Capture the cell that displays the provided text and extract its (X, Y) central coordinate. 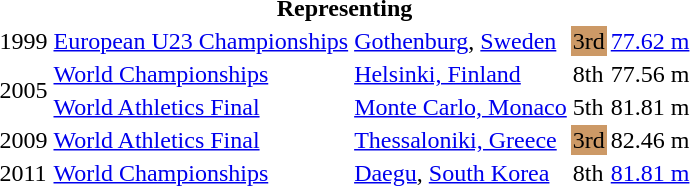
Helsinki, Finland (461, 74)
European U23 Championships (201, 41)
8th (588, 74)
5th (588, 107)
Thessaloniki, Greece (461, 140)
World Championships (201, 74)
Monte Carlo, Monaco (461, 107)
Gothenburg, Sweden (461, 41)
